Capture the cell that displays the provided text and extract its (X, Y) central coordinate. 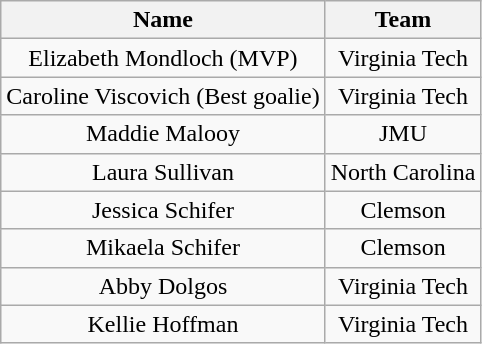
Elizabeth Mondloch (MVP) (163, 58)
Team (403, 20)
Abby Dolgos (163, 286)
Kellie Hoffman (163, 324)
Name (163, 20)
Mikaela Schifer (163, 248)
JMU (403, 134)
Laura Sullivan (163, 172)
Jessica Schifer (163, 210)
North Carolina (403, 172)
Caroline Viscovich (Best goalie) (163, 96)
Maddie Malooy (163, 134)
